Return the [X, Y] coordinate for the center point of the cell that contains the specified text.  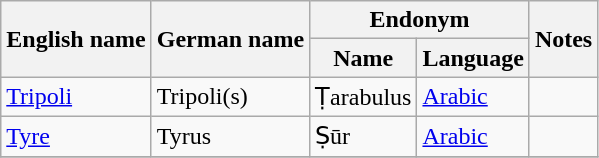
English name [76, 39]
Tyrus [230, 136]
Tyre [76, 136]
Notes [563, 39]
Tripoli(s) [230, 97]
German name [230, 39]
Language [473, 58]
Ṭarabulus [364, 97]
Ṣūr [364, 136]
Tripoli [76, 97]
Name [364, 58]
Endonym [420, 20]
